Provide the (x, y) coordinate of the cell's center where the given text is located.  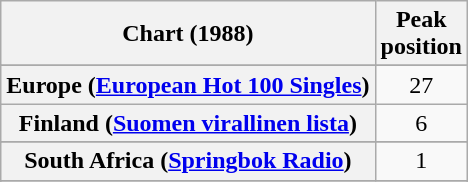
Finland (Suomen virallinen lista) (188, 123)
6 (421, 123)
Europe (European Hot 100 Singles) (188, 85)
Peakposition (421, 34)
Chart (1988) (188, 34)
27 (421, 85)
South Africa (Springbok Radio) (188, 161)
1 (421, 161)
